Return the [X, Y] coordinate for the center point of the cell that contains the specified text.  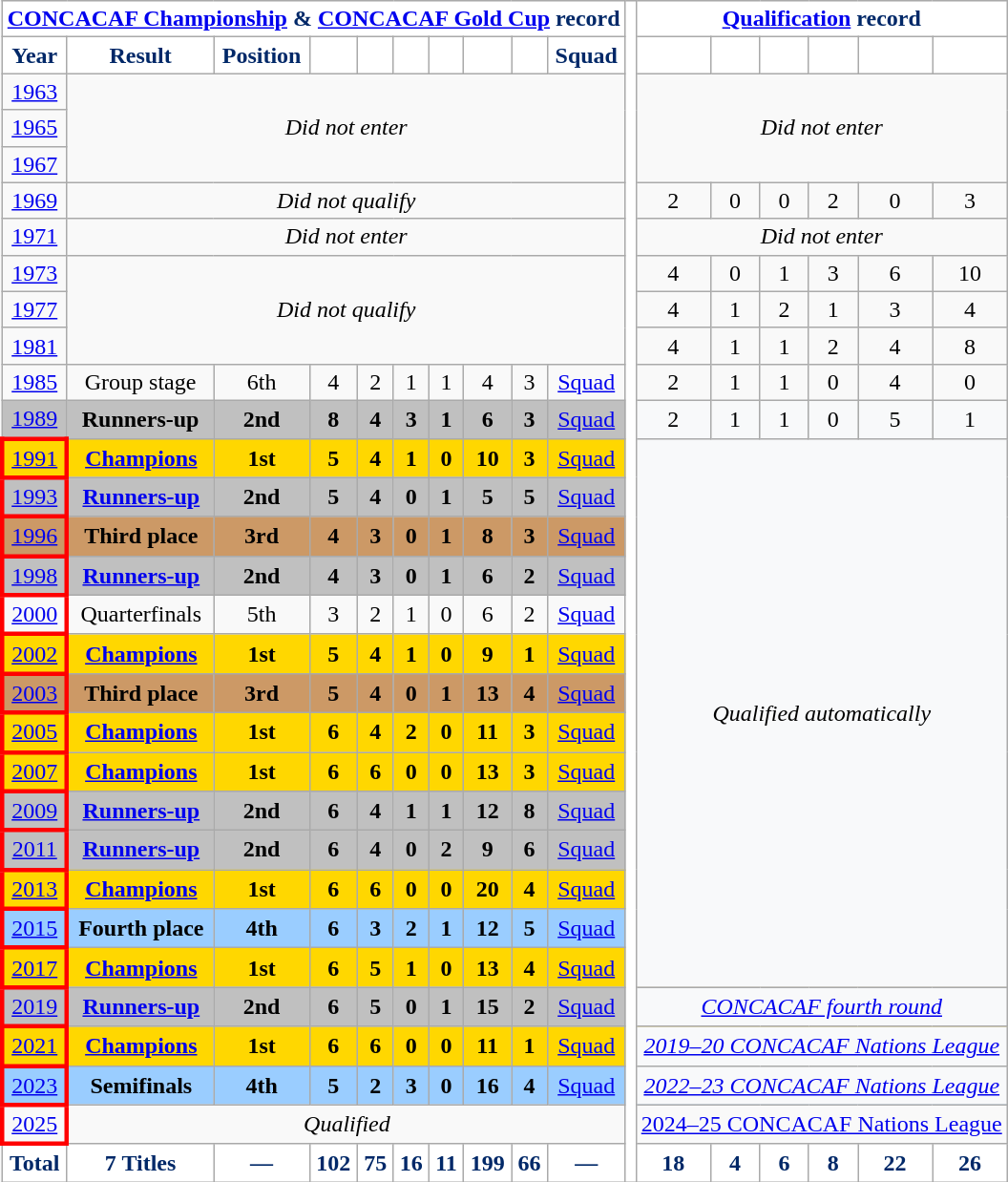
Qualified automatically [821, 712]
Fourth place [140, 928]
1965 [34, 128]
2019–20 CONCACAF Nations League [821, 1046]
2015 [34, 928]
2017 [34, 968]
1998 [34, 575]
2011 [34, 850]
102 [333, 1163]
Quarterfinals [140, 615]
7 Titles [140, 1163]
Group stage [140, 382]
199 [488, 1163]
2007 [34, 771]
1963 [34, 92]
1993 [34, 496]
Position [262, 55]
6th [262, 382]
1996 [34, 537]
CONCACAF fourth round [821, 1006]
1981 [34, 346]
1991 [34, 458]
2000 [34, 615]
18 [673, 1163]
Qualified [346, 1125]
2025 [34, 1125]
CONCACAF Championship & CONCACAF Gold Cup record [313, 19]
1971 [34, 237]
5th [262, 615]
Qualification record [821, 19]
Result [140, 55]
2019 [34, 1006]
15 [488, 1006]
1977 [34, 309]
2021 [34, 1046]
1973 [34, 273]
Total [34, 1163]
1985 [34, 382]
2024–25 CONCACAF Nations League [821, 1125]
2005 [34, 731]
Semifinals [140, 1085]
22 [894, 1163]
1969 [34, 201]
Year [34, 55]
20 [488, 890]
2003 [34, 693]
1967 [34, 164]
75 [376, 1163]
2022–23 CONCACAF Nations League [821, 1085]
1989 [34, 419]
2023 [34, 1085]
66 [529, 1163]
2009 [34, 812]
26 [970, 1163]
2013 [34, 890]
2002 [34, 653]
